Return (x, y) of the center of cell containing provided text 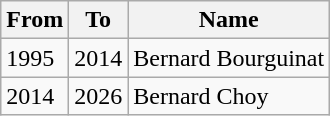
Name (229, 20)
To (98, 20)
2026 (98, 96)
1995 (35, 58)
From (35, 20)
Bernard Bourguinat (229, 58)
Bernard Choy (229, 96)
